For the text-containing cell, return its midpoint in (x, y) coordinate format. 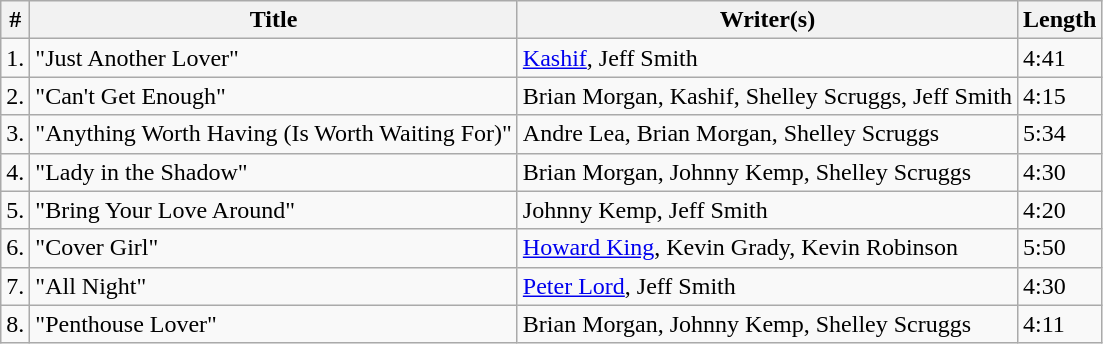
1. (16, 58)
Title (274, 20)
"Penthouse Lover" (274, 324)
5:50 (1059, 248)
3. (16, 134)
"Can't Get Enough" (274, 96)
"All Night" (274, 286)
Writer(s) (767, 20)
Johnny Kemp, Jeff Smith (767, 210)
6. (16, 248)
7. (16, 286)
"Just Another Lover" (274, 58)
Brian Morgan, Kashif, Shelley Scruggs, Jeff Smith (767, 96)
4:15 (1059, 96)
4:20 (1059, 210)
Peter Lord, Jeff Smith (767, 286)
"Anything Worth Having (Is Worth Waiting For)" (274, 134)
8. (16, 324)
Andre Lea, Brian Morgan, Shelley Scruggs (767, 134)
Length (1059, 20)
4:41 (1059, 58)
"Bring Your Love Around" (274, 210)
4. (16, 172)
4:11 (1059, 324)
Howard King, Kevin Grady, Kevin Robinson (767, 248)
# (16, 20)
Kashif, Jeff Smith (767, 58)
5:34 (1059, 134)
5. (16, 210)
2. (16, 96)
"Lady in the Shadow" (274, 172)
"Cover Girl" (274, 248)
